Scan for the cell matching the given text and deliver its (x, y) coordinate at center. 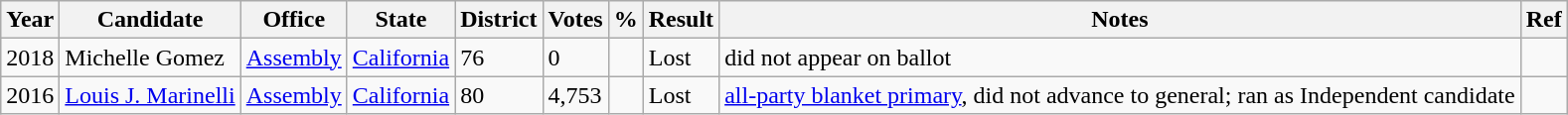
80 (499, 95)
Office (294, 20)
did not appear on ballot (1121, 57)
all-party blanket primary, did not advance to general; ran as Independent candidate (1121, 95)
76 (499, 57)
2016 (30, 95)
% (626, 20)
Result (681, 20)
Louis J. Marinelli (150, 95)
Notes (1121, 20)
Year (30, 20)
State (400, 20)
Votes (575, 20)
Ref (1544, 20)
4,753 (575, 95)
Candidate (150, 20)
0 (575, 57)
Michelle Gomez (150, 57)
2018 (30, 57)
District (499, 20)
